Find where the given text appears and provide that cell's center as (x, y) coordinate. 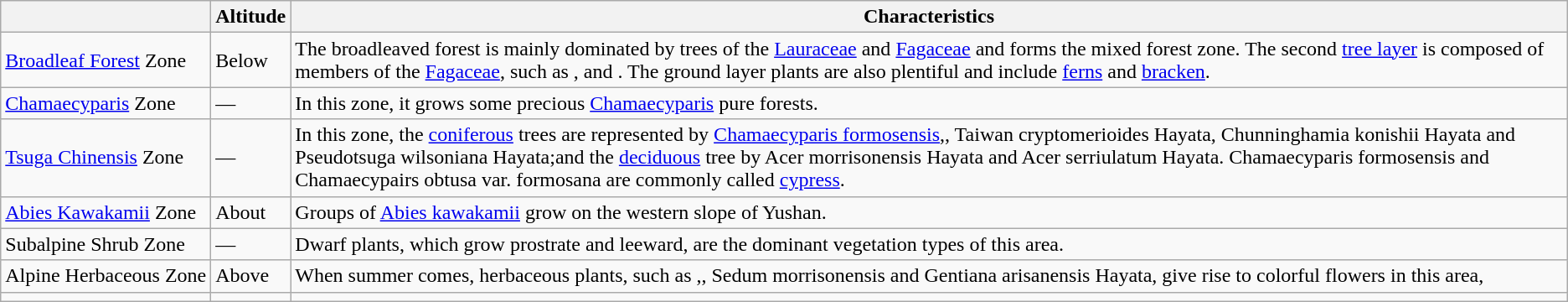
In this zone, it grows some precious Chamaecyparis pure forests. (929, 103)
About (251, 212)
Subalpine Shrub Zone (106, 244)
Groups of Abies kawakamii grow on the western slope of Yushan. (929, 212)
Abies Kawakamii Zone (106, 212)
When summer comes, herbaceous plants, such as ,, Sedum morrisonensis and Gentiana arisanensis Hayata, give rise to colorful flowers in this area, (929, 276)
Characteristics (929, 17)
Dwarf plants, which grow prostrate and leeward, are the dominant vegetation types of this area. (929, 244)
Altitude (251, 17)
Above (251, 276)
Chamaecyparis Zone (106, 103)
Below (251, 60)
Alpine Herbaceous Zone (106, 276)
Tsuga Chinensis Zone (106, 158)
Broadleaf Forest Zone (106, 60)
